Pinpoint the cell where the given text exists, returning its (x, y) midpoint coordinate. 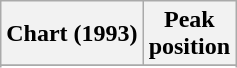
Chart (1993) (72, 34)
Peakposition (189, 34)
